Locate the cell with the specified text and output its (X, Y) center coordinate. 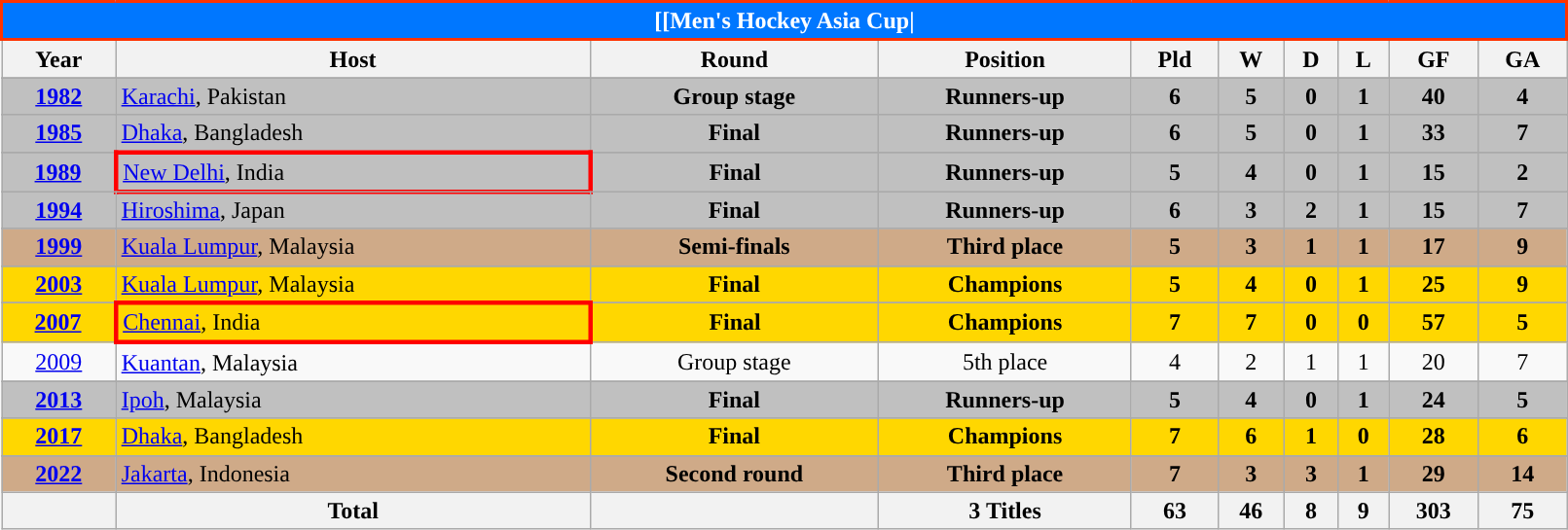
Total (352, 511)
Year (59, 58)
57 (1433, 323)
8 (1310, 511)
1985 (59, 133)
New Delhi, India (352, 171)
Kuantan, Malaysia (352, 362)
40 (1433, 96)
Hiroshima, Japan (352, 210)
Pld (1174, 58)
303 (1433, 511)
33 (1433, 133)
Chennai, India (352, 323)
Round (734, 58)
17 (1433, 247)
W (1251, 58)
2009 (59, 362)
D (1310, 58)
1989 (59, 171)
29 (1433, 474)
Jakarta, Indonesia (352, 474)
2017 (59, 437)
Semi-finals (734, 247)
25 (1433, 284)
2007 (59, 323)
GA (1523, 58)
Second round (734, 474)
[[Men's Hockey Asia Cup| (784, 21)
46 (1251, 511)
14 (1523, 474)
Host (352, 58)
75 (1523, 511)
63 (1174, 511)
GF (1433, 58)
L (1365, 58)
24 (1433, 400)
Karachi, Pakistan (352, 96)
Ipoh, Malaysia (352, 400)
28 (1433, 437)
20 (1433, 362)
1982 (59, 96)
1994 (59, 210)
1999 (59, 247)
2022 (59, 474)
Position (1005, 58)
5th place (1005, 362)
2003 (59, 284)
3 Titles (1005, 511)
2013 (59, 400)
